From the cell containing the given text, extract its center point as (x, y) coordinate. 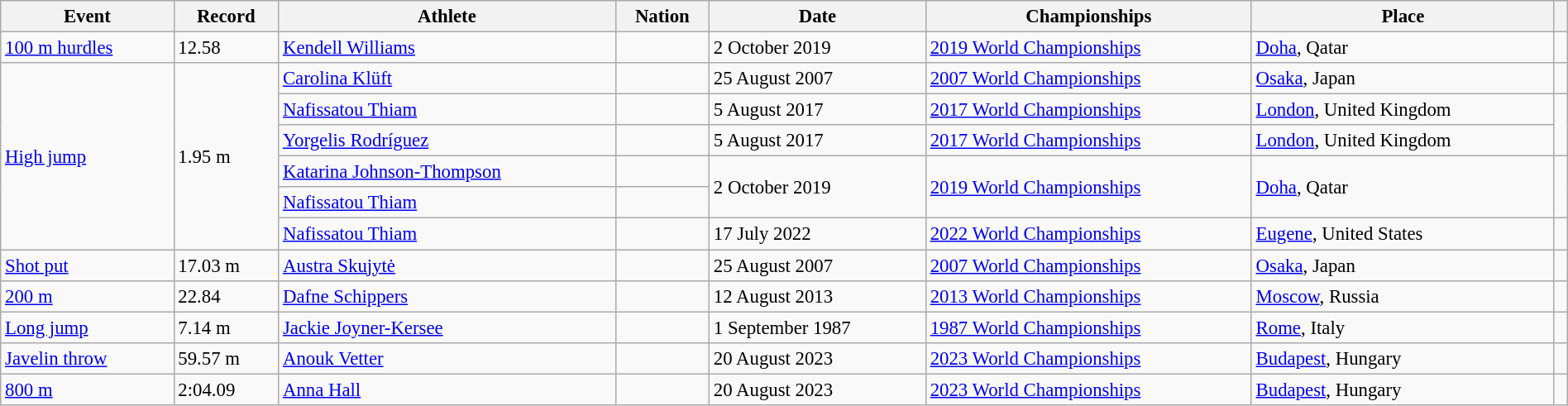
Dafne Schippers (447, 296)
22.84 (227, 296)
Katarina Johnson-Thompson (447, 172)
Anouk Vetter (447, 358)
Anna Hall (447, 389)
Long jump (88, 327)
100 m hurdles (88, 48)
59.57 m (227, 358)
Place (1403, 17)
Jackie Joyner-Kersee (447, 327)
12 August 2013 (818, 296)
800 m (88, 389)
High jump (88, 156)
Carolina Klüft (447, 79)
2013 World Championships (1088, 296)
Javelin throw (88, 358)
17 July 2022 (818, 234)
Championships (1088, 17)
Rome, Italy (1403, 327)
Athlete (447, 17)
2:04.09 (227, 389)
12.58 (227, 48)
Shot put (88, 265)
1987 World Championships (1088, 327)
Kendell Williams (447, 48)
200 m (88, 296)
1 September 1987 (818, 327)
Event (88, 17)
Yorgelis Rodríguez (447, 141)
Moscow, Russia (1403, 296)
1.95 m (227, 156)
Record (227, 17)
Date (818, 17)
Nation (662, 17)
Austra Skujytė (447, 265)
Eugene, United States (1403, 234)
7.14 m (227, 327)
2022 World Championships (1088, 234)
17.03 m (227, 265)
